Identify which cell holds the provided text, then report its (x, y) central coordinate. 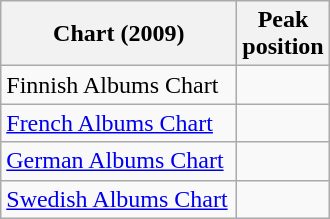
French Albums Chart (119, 123)
German Albums Chart (119, 161)
Chart (2009) (119, 34)
Peakposition (283, 34)
Finnish Albums Chart (119, 85)
Swedish Albums Chart (119, 199)
